Determine the [x, y] coordinate at the center of the cell enclosing the given text.  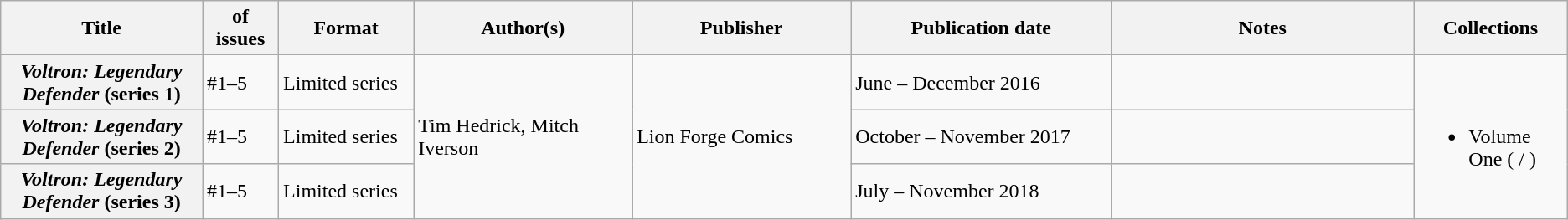
Publication date [982, 28]
Publisher [742, 28]
July – November 2018 [982, 191]
Voltron: Legendary Defender (series 1) [102, 82]
October – November 2017 [982, 137]
of issues [241, 28]
Voltron: Legendary Defender (series 2) [102, 137]
Notes [1263, 28]
Voltron: Legendary Defender (series 3) [102, 191]
June – December 2016 [982, 82]
Tim Hedrick, Mitch Iverson [523, 137]
Title [102, 28]
Format [347, 28]
Lion Forge Comics [742, 137]
Author(s) [523, 28]
Collections [1491, 28]
Volume One ( / ) [1491, 137]
